Detect which cell encompasses the target text, then output its [x, y] center coordinate. 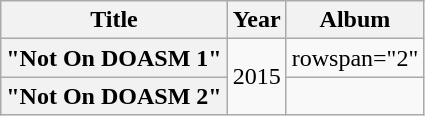
rowspan="2" [355, 58]
Year [256, 20]
Title [114, 20]
2015 [256, 77]
"Not On DOASM 1" [114, 58]
"Not On DOASM 2" [114, 96]
Album [355, 20]
